Provide the [x, y] coordinate of the cell's center where the given text is located.  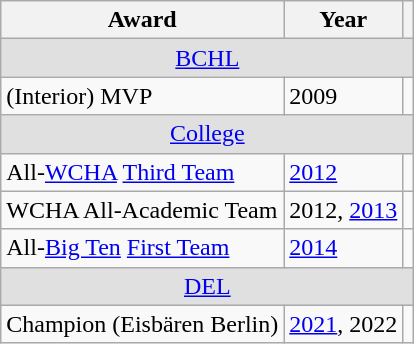
(Interior) MVP [142, 96]
BCHL [208, 58]
WCHA All-Academic Team [142, 210]
All-WCHA Third Team [142, 172]
All-Big Ten First Team [142, 248]
College [208, 134]
2014 [344, 248]
2009 [344, 96]
Award [142, 20]
DEL [208, 286]
2021, 2022 [344, 324]
Champion (Eisbären Berlin) [142, 324]
Year [344, 20]
2012, 2013 [344, 210]
2012 [344, 172]
